Search for the cell housing the specified text and yield its [x, y] center coordinate. 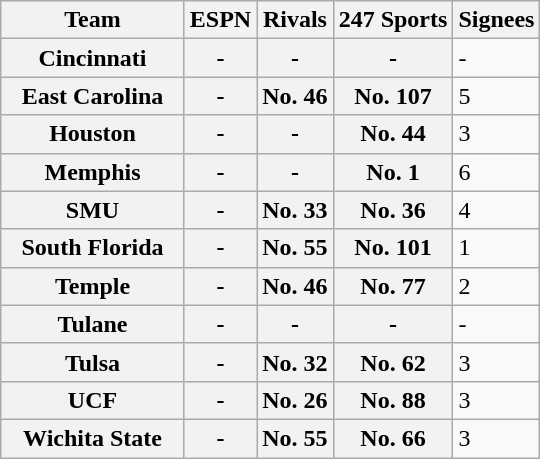
No. 44 [393, 134]
Temple [93, 286]
No. 36 [393, 210]
No. 101 [393, 248]
No. 62 [393, 362]
Cincinnati [93, 58]
UCF [93, 400]
Signees [496, 20]
ESPN [220, 20]
5 [496, 96]
Tulsa [93, 362]
No. 26 [295, 400]
No. 107 [393, 96]
No. 66 [393, 438]
No. 33 [295, 210]
SMU [93, 210]
No. 1 [393, 172]
South Florida [93, 248]
247 Sports [393, 20]
Team [93, 20]
Rivals [295, 20]
Tulane [93, 324]
1 [496, 248]
Wichita State [93, 438]
No. 88 [393, 400]
No. 77 [393, 286]
4 [496, 210]
No. 32 [295, 362]
6 [496, 172]
East Carolina [93, 96]
Memphis [93, 172]
2 [496, 286]
Houston [93, 134]
